For the text-containing cell, return its midpoint in [X, Y] coordinate format. 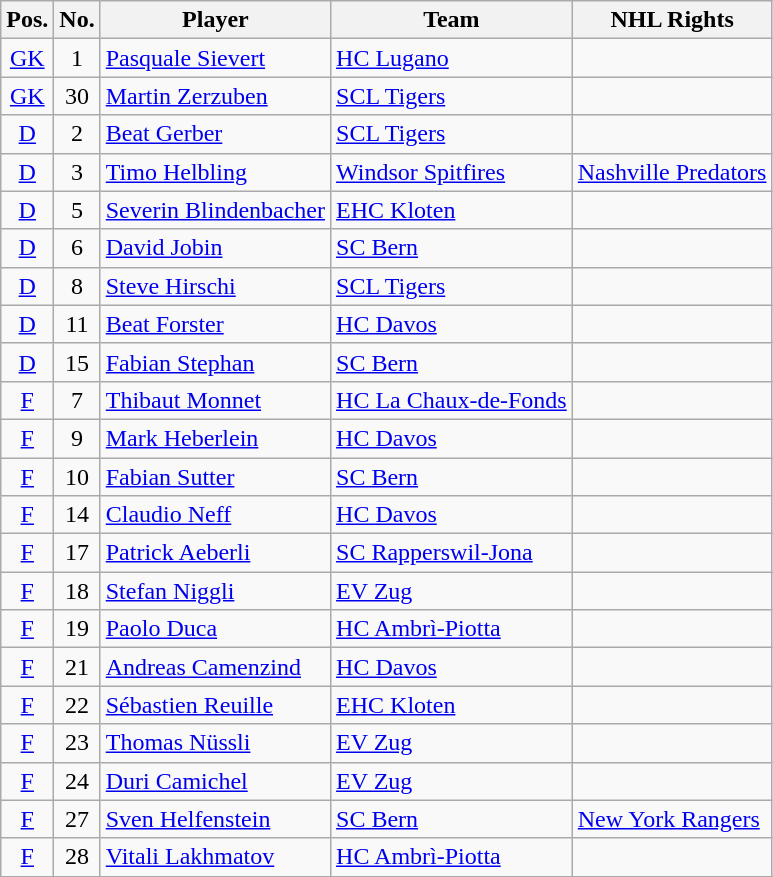
Nashville Predators [672, 172]
Mark Heberlein [215, 438]
Thomas Nüssli [215, 743]
Beat Gerber [215, 134]
14 [77, 515]
17 [77, 553]
Pasquale Sievert [215, 58]
HC La Chaux-de-Fonds [452, 400]
HC Lugano [452, 58]
18 [77, 591]
2 [77, 134]
David Jobin [215, 248]
New York Rangers [672, 819]
No. [77, 20]
Claudio Neff [215, 515]
NHL Rights [672, 20]
11 [77, 324]
SC Rapperswil-Jona [452, 553]
Paolo Duca [215, 629]
Pos. [28, 20]
30 [77, 96]
23 [77, 743]
Fabian Sutter [215, 477]
Steve Hirschi [215, 286]
Sven Helfenstein [215, 819]
Timo Helbling [215, 172]
Windsor Spitfires [452, 172]
7 [77, 400]
19 [77, 629]
Thibaut Monnet [215, 400]
Duri Camichel [215, 781]
1 [77, 58]
24 [77, 781]
9 [77, 438]
Severin Blindenbacher [215, 210]
21 [77, 667]
Fabian Stephan [215, 362]
Patrick Aeberli [215, 553]
Stefan Niggli [215, 591]
28 [77, 857]
Sébastien Reuille [215, 705]
6 [77, 248]
5 [77, 210]
Andreas Camenzind [215, 667]
22 [77, 705]
8 [77, 286]
Vitali Lakhmatov [215, 857]
Martin Zerzuben [215, 96]
Beat Forster [215, 324]
10 [77, 477]
Team [452, 20]
15 [77, 362]
Player [215, 20]
3 [77, 172]
27 [77, 819]
